Extract the [x, y] coordinate from the center of the cell holding the provided text.  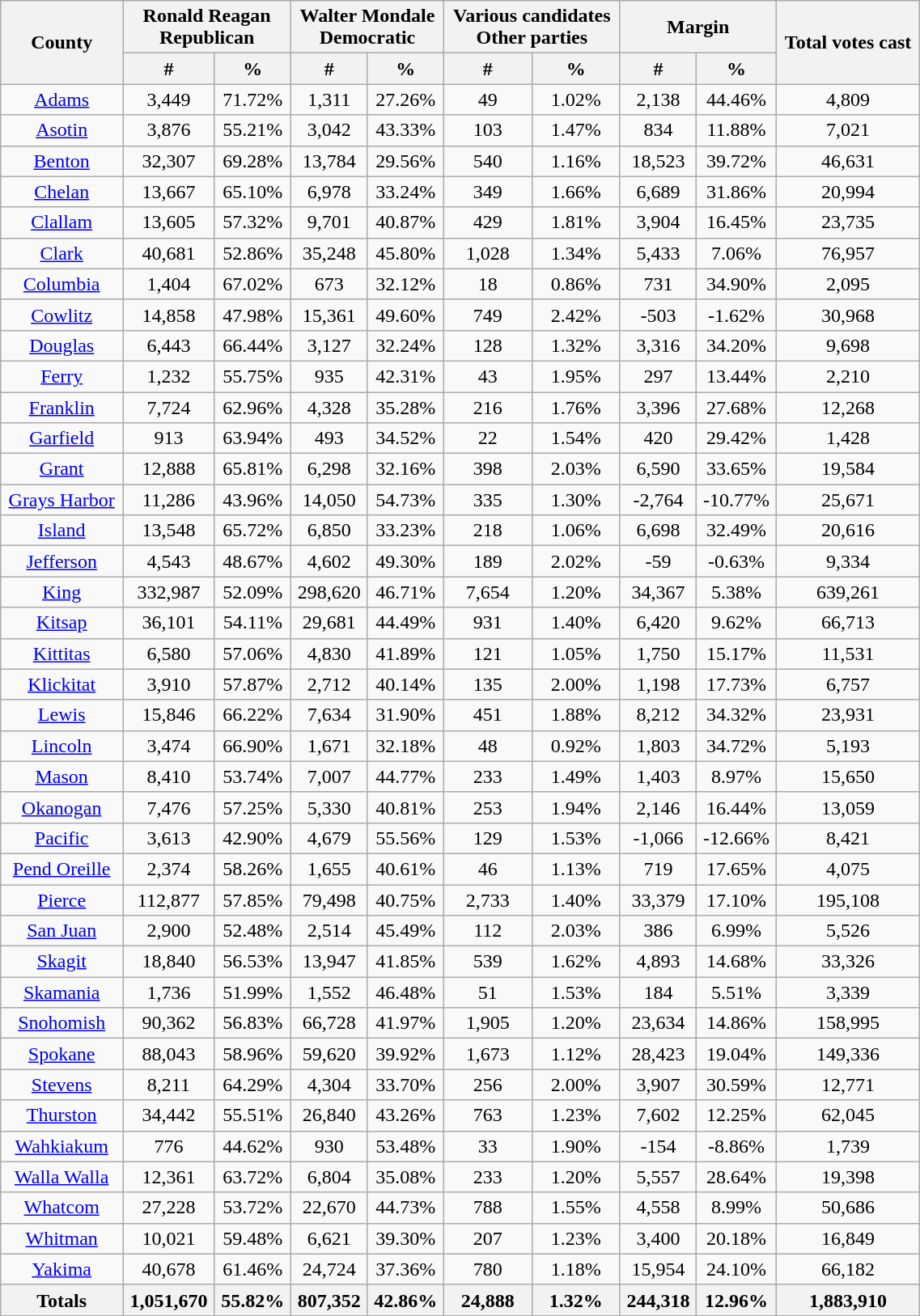
19.04% [736, 1054]
1.18% [576, 1269]
1,673 [487, 1054]
6,621 [329, 1238]
13.44% [736, 376]
34.52% [405, 438]
40.81% [405, 807]
Douglas [61, 345]
County [61, 42]
Klickitat [61, 684]
Skagit [61, 962]
52.86% [252, 253]
39.72% [736, 161]
-8.86% [736, 1146]
2,374 [168, 869]
30.59% [736, 1085]
Totals [61, 1300]
16,849 [848, 1238]
2,138 [658, 99]
76,957 [848, 253]
34.90% [736, 284]
Grays Harbor [61, 500]
11.88% [736, 130]
65.10% [252, 192]
Kitsap [61, 623]
15,361 [329, 315]
5,557 [658, 1177]
9,334 [848, 561]
Pend Oreille [61, 869]
Spokane [61, 1054]
32.49% [736, 531]
5,526 [848, 931]
1,198 [658, 684]
63.94% [252, 438]
7,602 [658, 1115]
34,367 [658, 592]
-1.62% [736, 315]
Pierce [61, 900]
1.02% [576, 99]
Thurston [61, 1115]
112,877 [168, 900]
673 [329, 284]
1,311 [329, 99]
1,750 [658, 654]
1.95% [576, 376]
24.10% [736, 1269]
46 [487, 869]
0.92% [576, 746]
57.25% [252, 807]
48 [487, 746]
44.46% [736, 99]
149,336 [848, 1054]
1,883,910 [848, 1300]
12,268 [848, 407]
Snohomish [61, 1023]
1,905 [487, 1023]
33.23% [405, 531]
6,698 [658, 531]
55.21% [252, 130]
59.48% [252, 1238]
14.86% [736, 1023]
1.06% [576, 531]
398 [487, 469]
6,420 [658, 623]
4,893 [658, 962]
8,211 [168, 1085]
Okanogan [61, 807]
13,667 [168, 192]
15,954 [658, 1269]
Ronald ReaganRepublican [207, 28]
1.49% [576, 776]
43.96% [252, 500]
2,095 [848, 284]
45.49% [405, 931]
14,858 [168, 315]
55.51% [252, 1115]
4,543 [168, 561]
731 [658, 284]
5,330 [329, 807]
San Juan [61, 931]
Asotin [61, 130]
6,443 [168, 345]
7.06% [736, 253]
22 [487, 438]
420 [658, 438]
13,548 [168, 531]
40.61% [405, 869]
11,531 [848, 654]
23,634 [658, 1023]
4,679 [329, 838]
429 [487, 222]
1,403 [658, 776]
27.26% [405, 99]
47.98% [252, 315]
930 [329, 1146]
1.12% [576, 1054]
66.90% [252, 746]
65.81% [252, 469]
31.86% [736, 192]
1.62% [576, 962]
539 [487, 962]
129 [487, 838]
3,904 [658, 222]
66.22% [252, 715]
Island [61, 531]
Wahkiakum [61, 1146]
6,850 [329, 531]
8,421 [848, 838]
4,558 [658, 1208]
-59 [658, 561]
67.02% [252, 284]
Pacific [61, 838]
1,655 [329, 869]
34.32% [736, 715]
17.10% [736, 900]
189 [487, 561]
5.38% [736, 592]
46.48% [405, 992]
29.42% [736, 438]
90,362 [168, 1023]
1,671 [329, 746]
50,686 [848, 1208]
135 [487, 684]
3,400 [658, 1238]
788 [487, 1208]
32.16% [405, 469]
1.16% [576, 161]
834 [658, 130]
Columbia [61, 284]
37.36% [405, 1269]
Cowlitz [61, 315]
1.81% [576, 222]
5,433 [658, 253]
913 [168, 438]
2,733 [487, 900]
386 [658, 931]
1,404 [168, 284]
33.70% [405, 1085]
32.24% [405, 345]
4,602 [329, 561]
297 [658, 376]
13,947 [329, 962]
32.12% [405, 284]
48.67% [252, 561]
Stevens [61, 1085]
79,498 [329, 900]
-503 [658, 315]
2.42% [576, 315]
35.08% [405, 1177]
12,771 [848, 1085]
332,987 [168, 592]
42.31% [405, 376]
1.13% [576, 869]
9,701 [329, 222]
3,613 [168, 838]
931 [487, 623]
44.62% [252, 1146]
20,616 [848, 531]
Various candidatesOther parties [532, 28]
28,423 [658, 1054]
13,784 [329, 161]
Benton [61, 161]
17.73% [736, 684]
27.68% [736, 407]
8,212 [658, 715]
33.24% [405, 192]
69.28% [252, 161]
51 [487, 992]
36,101 [168, 623]
33,379 [658, 900]
28.64% [736, 1177]
7,634 [329, 715]
23,735 [848, 222]
6,978 [329, 192]
1,428 [848, 438]
15,650 [848, 776]
451 [487, 715]
Yakima [61, 1269]
1,552 [329, 992]
59,620 [329, 1054]
1.55% [576, 1208]
335 [487, 500]
7,021 [848, 130]
0.86% [576, 284]
121 [487, 654]
4,304 [329, 1085]
8.99% [736, 1208]
2,146 [658, 807]
42.90% [252, 838]
40.75% [405, 900]
4,075 [848, 869]
3,910 [168, 684]
1.47% [576, 130]
6,590 [658, 469]
14,050 [329, 500]
493 [329, 438]
58.26% [252, 869]
5.51% [736, 992]
244,318 [658, 1300]
-12.66% [736, 838]
Total votes cast [848, 42]
18,840 [168, 962]
46.71% [405, 592]
12.96% [736, 1300]
1,232 [168, 376]
256 [487, 1085]
780 [487, 1269]
53.74% [252, 776]
46,631 [848, 161]
Margin [697, 28]
1.54% [576, 438]
Lewis [61, 715]
6.99% [736, 931]
61.46% [252, 1269]
Whitman [61, 1238]
King [61, 592]
35.28% [405, 407]
44.77% [405, 776]
33.65% [736, 469]
13,605 [168, 222]
33 [487, 1146]
749 [487, 315]
40,681 [168, 253]
20,994 [848, 192]
32,307 [168, 161]
40.87% [405, 222]
7,724 [168, 407]
29.56% [405, 161]
57.87% [252, 684]
17.65% [736, 869]
24,724 [329, 1269]
44.73% [405, 1208]
63.72% [252, 1177]
56.53% [252, 962]
158,995 [848, 1023]
52.48% [252, 931]
43.33% [405, 130]
218 [487, 531]
Clallam [61, 222]
27,228 [168, 1208]
-0.63% [736, 561]
41.97% [405, 1023]
30,968 [848, 315]
6,580 [168, 654]
7,476 [168, 807]
5,193 [848, 746]
57.32% [252, 222]
13,059 [848, 807]
14.68% [736, 962]
3,449 [168, 99]
49.60% [405, 315]
Chelan [61, 192]
763 [487, 1115]
1.90% [576, 1146]
56.83% [252, 1023]
26,840 [329, 1115]
66,713 [848, 623]
Whatcom [61, 1208]
2,900 [168, 931]
54.11% [252, 623]
57.85% [252, 900]
-10.77% [736, 500]
6,298 [329, 469]
55.56% [405, 838]
62,045 [848, 1115]
3,907 [658, 1085]
-154 [658, 1146]
12,888 [168, 469]
12,361 [168, 1177]
49.30% [405, 561]
1,028 [487, 253]
15,846 [168, 715]
1.88% [576, 715]
Franklin [61, 407]
18,523 [658, 161]
3,474 [168, 746]
66.44% [252, 345]
16.45% [736, 222]
43.26% [405, 1115]
24,888 [487, 1300]
1.05% [576, 654]
8,410 [168, 776]
298,620 [329, 592]
23,931 [848, 715]
55.82% [252, 1300]
39.92% [405, 1054]
6,689 [658, 192]
Ferry [61, 376]
19,398 [848, 1177]
52.09% [252, 592]
4,328 [329, 407]
807,352 [329, 1300]
2.02% [576, 561]
31.90% [405, 715]
2,514 [329, 931]
29,681 [329, 623]
776 [168, 1146]
Clark [61, 253]
Kittitas [61, 654]
33,326 [848, 962]
53.48% [405, 1146]
41.85% [405, 962]
66,182 [848, 1269]
19,584 [848, 469]
Walter MondaleDemocratic [367, 28]
53.72% [252, 1208]
253 [487, 807]
16.44% [736, 807]
49 [487, 99]
88,043 [168, 1054]
1.30% [576, 500]
2,210 [848, 376]
55.75% [252, 376]
935 [329, 376]
Jefferson [61, 561]
216 [487, 407]
58.96% [252, 1054]
184 [658, 992]
1.66% [576, 192]
22,670 [329, 1208]
32.18% [405, 746]
8.97% [736, 776]
18 [487, 284]
71.72% [252, 99]
66,728 [329, 1023]
34,442 [168, 1115]
Lincoln [61, 746]
1.94% [576, 807]
3,127 [329, 345]
719 [658, 869]
1.34% [576, 253]
4,830 [329, 654]
34.72% [736, 746]
40,678 [168, 1269]
3,316 [658, 345]
6,757 [848, 684]
Skamania [61, 992]
42.86% [405, 1300]
7,654 [487, 592]
41.89% [405, 654]
Garfield [61, 438]
Grant [61, 469]
103 [487, 130]
1,736 [168, 992]
Adams [61, 99]
Walla Walla [61, 1177]
43 [487, 376]
1,803 [658, 746]
4,809 [848, 99]
9,698 [848, 345]
57.06% [252, 654]
65.72% [252, 531]
9.62% [736, 623]
54.73% [405, 500]
39.30% [405, 1238]
40.14% [405, 684]
45.80% [405, 253]
64.29% [252, 1085]
34.20% [736, 345]
3,042 [329, 130]
1,739 [848, 1146]
112 [487, 931]
128 [487, 345]
195,108 [848, 900]
639,261 [848, 592]
1,051,670 [168, 1300]
10,021 [168, 1238]
7,007 [329, 776]
3,876 [168, 130]
349 [487, 192]
207 [487, 1238]
540 [487, 161]
12.25% [736, 1115]
20.18% [736, 1238]
1.76% [576, 407]
Mason [61, 776]
-1,066 [658, 838]
15.17% [736, 654]
51.99% [252, 992]
2,712 [329, 684]
11,286 [168, 500]
35,248 [329, 253]
44.49% [405, 623]
3,339 [848, 992]
25,671 [848, 500]
-2,764 [658, 500]
62.96% [252, 407]
6,804 [329, 1177]
3,396 [658, 407]
